Identify which cell holds the provided text, then report its [x, y] central coordinate. 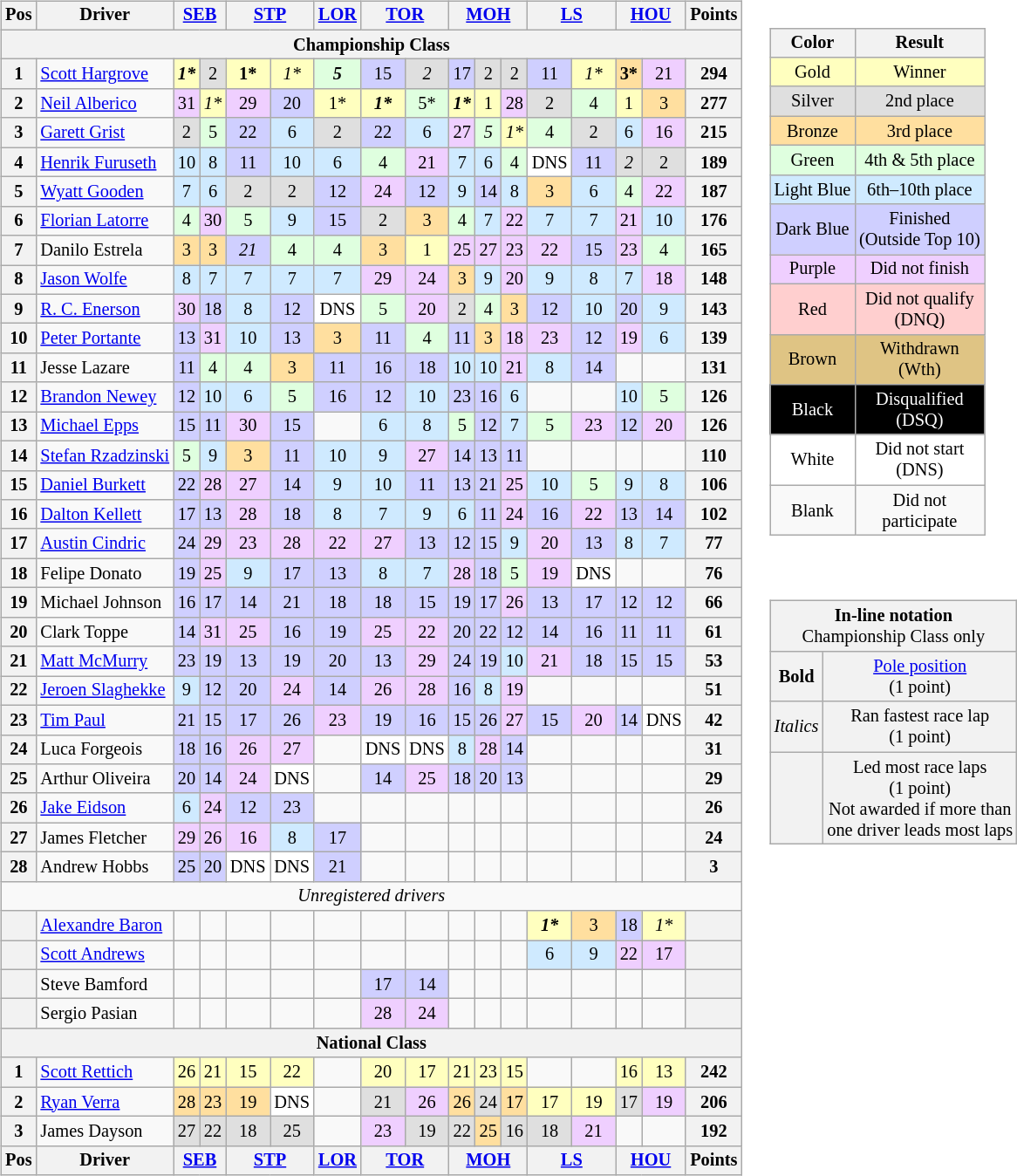
76 [713, 573]
Tim Paul [105, 720]
189 [713, 162]
Scott Andrews [105, 955]
Winner [919, 72]
Michael Epps [105, 427]
Dark Blue [813, 229]
148 [713, 280]
Scott Rettich [105, 1072]
61 [713, 632]
Blank [813, 510]
215 [713, 133]
In-line notationChampionship Class only [893, 626]
42 [713, 720]
Purple [813, 270]
Black [813, 410]
165 [713, 250]
Stefan Rzadzinski [105, 455]
Sergio Pasian [105, 1014]
Gold [813, 72]
176 [713, 221]
242 [713, 1072]
51 [713, 691]
Red [813, 309]
James Fletcher [105, 838]
106 [713, 485]
Brown [813, 359]
77 [713, 544]
Matt McMurry [105, 661]
Disqualified(DSQ) [919, 410]
102 [713, 515]
206 [713, 1102]
Italics [797, 727]
110 [713, 455]
Alexandre Baron [105, 926]
Withdrawn(Wth) [919, 359]
Pole position(1 point) [919, 677]
James Dayson [105, 1132]
4th & 5th place [919, 161]
3rd place [919, 131]
Ran fastest race lap(1 point) [919, 727]
Florian Latorre [105, 221]
Dalton Kellett [105, 515]
Austin Cindric [105, 544]
139 [713, 338]
131 [713, 368]
National Class [372, 1043]
Green [813, 161]
Bold [797, 677]
Light Blue [813, 189]
Bronze [813, 131]
Henrik Furuseth [105, 162]
2nd place [919, 101]
5* [427, 104]
Led most race laps(1 point)Not awarded if more thanone driver leads most laps [919, 798]
187 [713, 192]
Did not start(DNS) [919, 460]
Silver [813, 101]
Unregistered drivers [372, 896]
Andrew Hobbs [105, 867]
R. C. Enerson [105, 309]
Danilo Estrela [105, 250]
Garett Grist [105, 133]
Steve Bamford [105, 984]
53 [713, 661]
Jake Eidson [105, 808]
192 [713, 1132]
White [813, 460]
Wyatt Gooden [105, 192]
Jesse Lazare [105, 368]
Luca Forgeois [105, 749]
Neil Alberico [105, 104]
Color [813, 43]
Jeroen Slaghekke [105, 691]
3* [629, 74]
6th–10th place [919, 189]
Did not qualify(DNQ) [919, 309]
Peter Portante [105, 338]
Finished(Outside Top 10) [919, 229]
Daniel Burkett [105, 485]
Arthur Oliveira [105, 779]
Brandon Newey [105, 397]
Jason Wolfe [105, 280]
277 [713, 104]
Did notparticipate [919, 510]
Felipe Donato [105, 573]
294 [713, 74]
Scott Hargrove [105, 74]
143 [713, 309]
Ryan Verra [105, 1102]
Michael Johnson [105, 603]
Clark Toppe [105, 632]
Championship Class [372, 44]
66 [713, 603]
Did not finish [919, 270]
Result [919, 43]
